For the text-containing cell, return its midpoint in [x, y] coordinate format. 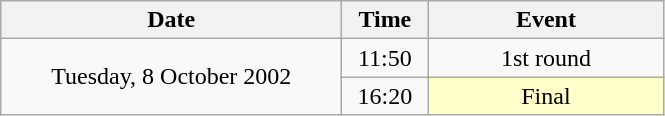
1st round [546, 58]
Event [546, 20]
16:20 [385, 96]
Final [546, 96]
Tuesday, 8 October 2002 [172, 77]
Time [385, 20]
Date [172, 20]
11:50 [385, 58]
